Return the (x, y) coordinate for the center point of the cell that contains the specified text.  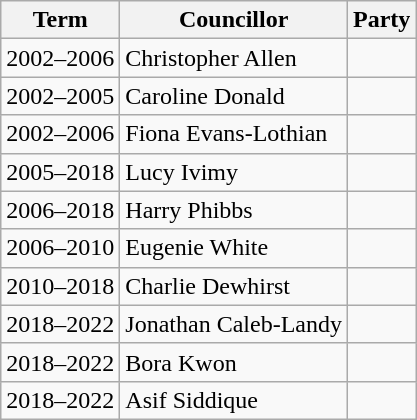
Charlie Dewhirst (234, 286)
Term (60, 20)
Party (381, 20)
Christopher Allen (234, 58)
Councillor (234, 20)
2005–2018 (60, 172)
2006–2010 (60, 248)
Harry Phibbs (234, 210)
2006–2018 (60, 210)
Lucy Ivimy (234, 172)
Caroline Donald (234, 96)
Jonathan Caleb-Landy (234, 324)
2010–2018 (60, 286)
Fiona Evans-Lothian (234, 134)
Eugenie White (234, 248)
2002–2005 (60, 96)
Bora Kwon (234, 362)
Asif Siddique (234, 400)
